Return [x, y] of the center of cell containing provided text 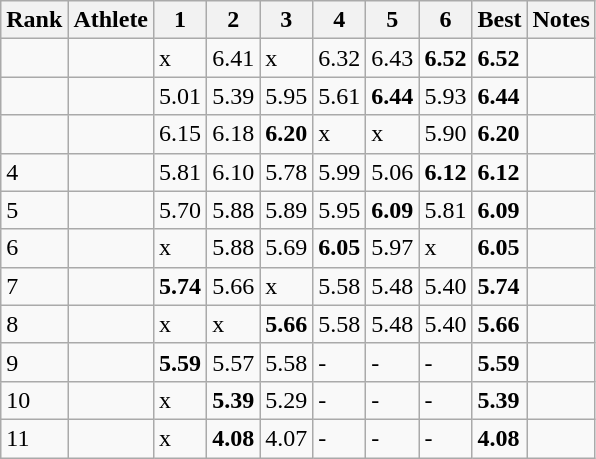
6.32 [340, 58]
1 [180, 20]
5.90 [446, 134]
5.97 [392, 248]
Notes [561, 20]
5.69 [286, 248]
5.89 [286, 210]
8 [34, 324]
6.10 [234, 172]
6.41 [234, 58]
5.57 [234, 362]
5.29 [286, 400]
6.43 [392, 58]
5.06 [392, 172]
11 [34, 438]
5.99 [340, 172]
6.18 [234, 134]
6.15 [180, 134]
7 [34, 286]
5.61 [340, 96]
5.93 [446, 96]
9 [34, 362]
2 [234, 20]
Rank [34, 20]
3 [286, 20]
4.07 [286, 438]
5.70 [180, 210]
Best [500, 20]
5.01 [180, 96]
Athlete [111, 20]
10 [34, 400]
5.78 [286, 172]
